Pinpoint the cell where the given text exists, returning its [x, y] midpoint coordinate. 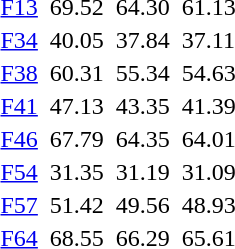
43.35 [142, 106]
67.79 [76, 139]
55.34 [142, 73]
49.56 [142, 205]
37.84 [142, 40]
51.42 [76, 205]
64.35 [142, 139]
31.35 [76, 172]
31.19 [142, 172]
40.05 [76, 40]
47.13 [76, 106]
60.31 [76, 73]
